Search for the cell housing the specified text and yield its (X, Y) center coordinate. 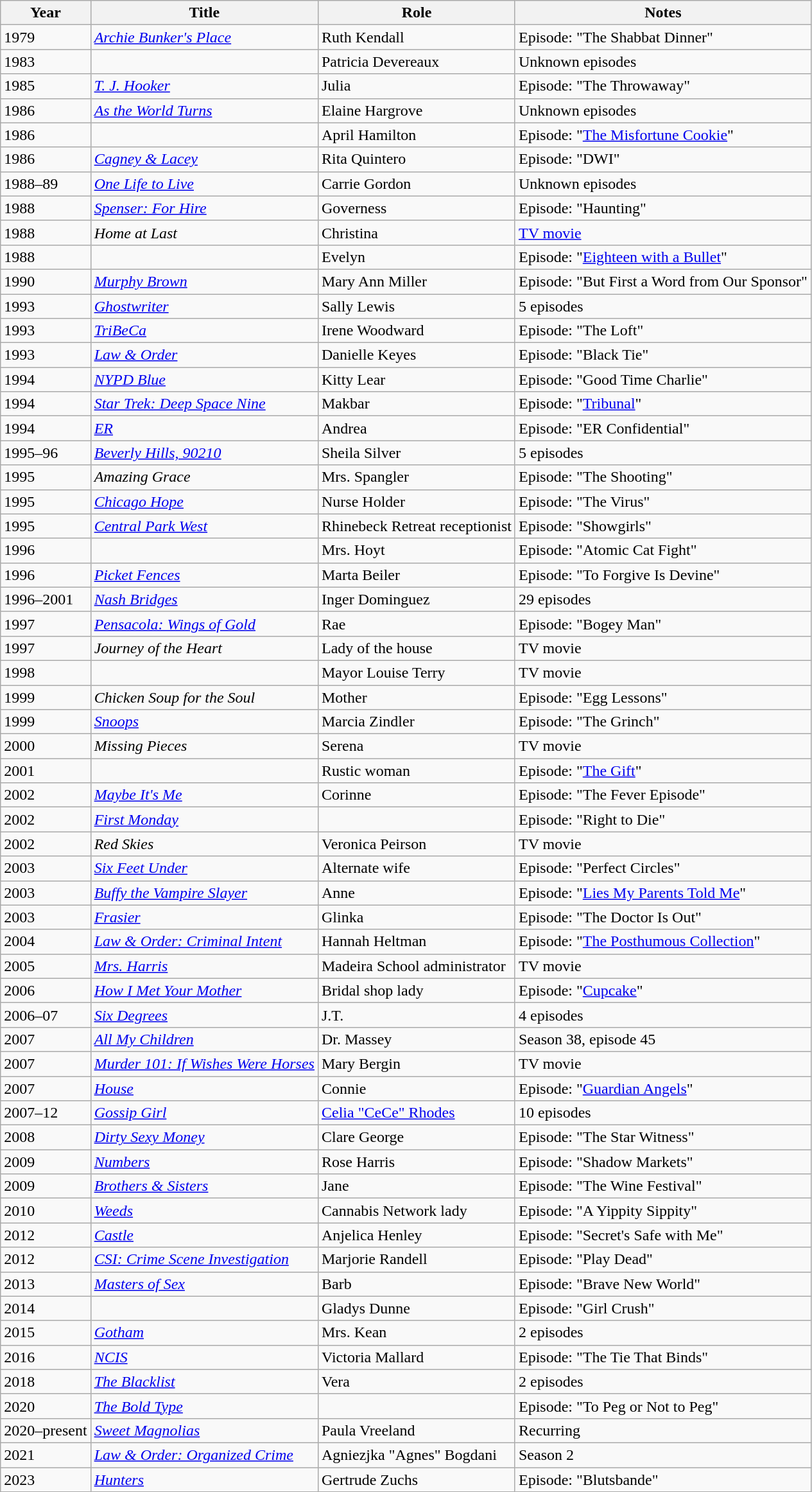
Episode: "Black Tie" (662, 355)
Episode: "But First a Word from Our Sponsor" (662, 281)
NYPD Blue (204, 380)
Maybe It's Me (204, 795)
Episode: "The Posthumous Collection" (662, 942)
Rose Harris (416, 1162)
2006–07 (46, 1015)
2015 (46, 1333)
Episode: "The Loft" (662, 331)
Episode: "ER Confidential" (662, 428)
Episode: "Eighteen with a Bullet" (662, 257)
1995–96 (46, 453)
Amazing Grace (204, 477)
Numbers (204, 1162)
10 episodes (662, 1113)
Episode: "A Yippity Sippity" (662, 1211)
Title (204, 13)
Marta Beiler (416, 575)
The Bold Type (204, 1406)
Corinne (416, 795)
Vera (416, 1382)
Episode: "The Tie That Binds" (662, 1357)
2008 (46, 1137)
TriBeCa (204, 331)
Murphy Brown (204, 281)
Red Skies (204, 844)
Hunters (204, 1479)
Episode: "The Virus" (662, 502)
Episode: "To Forgive Is Devine" (662, 575)
Episode: "The Fever Episode" (662, 795)
Episode: "Bogey Man" (662, 624)
Mayor Louise Terry (416, 672)
Anjelica Henley (416, 1235)
Veronica Peirson (416, 844)
Recurring (662, 1430)
1985 (46, 86)
Clare George (416, 1137)
Episode: "The Wine Festival" (662, 1186)
Chicken Soup for the Soul (204, 697)
Six Feet Under (204, 868)
Home at Last (204, 233)
Missing Pieces (204, 746)
Nurse Holder (416, 502)
One Life to Live (204, 184)
Law & Order: Organized Crime (204, 1455)
Jane (416, 1186)
Beverly Hills, 90210 (204, 453)
2007–12 (46, 1113)
Law & Order: Criminal Intent (204, 942)
2016 (46, 1357)
Episode: "Shadow Markets" (662, 1162)
Rita Quintero (416, 159)
2021 (46, 1455)
4 episodes (662, 1015)
Episode: "The Shooting" (662, 477)
Episode: "Guardian Angels" (662, 1089)
As the World Turns (204, 110)
Hannah Heltman (416, 942)
Episode: "Good Time Charlie" (662, 380)
Elaine Hargrove (416, 110)
Central Park West (204, 526)
Barb (416, 1284)
Archie Bunker's Place (204, 37)
All My Children (204, 1039)
Mrs. Harris (204, 966)
2018 (46, 1382)
1990 (46, 281)
Rae (416, 624)
Episode: "Perfect Circles" (662, 868)
Rustic woman (416, 771)
Dirty Sexy Money (204, 1137)
Ruth Kendall (416, 37)
1998 (46, 672)
2020 (46, 1406)
Episode: "DWI" (662, 159)
Cagney & Lacey (204, 159)
J.T. (416, 1015)
Danielle Keyes (416, 355)
Episode: "Blutsbande" (662, 1479)
2023 (46, 1479)
Christina (416, 233)
1996–2001 (46, 599)
Paula Vreeland (416, 1430)
Buffy the Vampire Slayer (204, 893)
Chicago Hope (204, 502)
Episode: "The Grinch" (662, 722)
Pensacola: Wings of Gold (204, 624)
How I Met Your Mother (204, 990)
The Blacklist (204, 1382)
Sally Lewis (416, 306)
Ghostwriter (204, 306)
29 episodes (662, 599)
Episode: "Cupcake" (662, 990)
Episode: "The Doctor Is Out" (662, 917)
2006 (46, 990)
Journey of the Heart (204, 648)
2020–present (46, 1430)
Dr. Massey (416, 1039)
Episode: "Showgirls" (662, 526)
Episode: "Play Dead" (662, 1259)
Bridal shop lady (416, 990)
Agniezjka "Agnes" Bogdani (416, 1455)
CSI: Crime Scene Investigation (204, 1259)
Picket Fences (204, 575)
Kitty Lear (416, 380)
Mary Bergin (416, 1064)
2001 (46, 771)
ER (204, 428)
2000 (46, 746)
Andrea (416, 428)
Serena (416, 746)
2004 (46, 942)
Nash Bridges (204, 599)
NCIS (204, 1357)
Snoops (204, 722)
1983 (46, 62)
Sheila Silver (416, 453)
Rhinebeck Retreat receptionist (416, 526)
Mary Ann Miller (416, 281)
Spenser: For Hire (204, 208)
Patricia Devereaux (416, 62)
Episode: "To Peg or Not to Peg" (662, 1406)
Season 38, episode 45 (662, 1039)
1979 (46, 37)
Glinka (416, 917)
Irene Woodward (416, 331)
Season 2 (662, 1455)
Mrs. Spangler (416, 477)
Makbar (416, 404)
Madeira School administrator (416, 966)
April Hamilton (416, 135)
2010 (46, 1211)
Murder 101: If Wishes Were Horses (204, 1064)
Episode: "The Gift" (662, 771)
T. J. Hooker (204, 86)
Victoria Mallard (416, 1357)
Mother (416, 697)
Episode: "Brave New World" (662, 1284)
Episode: "The Misfortune Cookie" (662, 135)
Episode: "The Shabbat Dinner" (662, 37)
Episode: "The Star Witness" (662, 1137)
Gertrude Zuchs (416, 1479)
Masters of Sex (204, 1284)
Episode: "Right to Die" (662, 820)
Alternate wife (416, 868)
Episode: "Tribunal" (662, 404)
Lady of the house (416, 648)
Gladys Dunne (416, 1308)
2014 (46, 1308)
Connie (416, 1089)
Marcia Zindler (416, 722)
2005 (46, 966)
Episode: "The Throwaway" (662, 86)
Law & Order (204, 355)
Episode: "Atomic Cat Fight" (662, 550)
Mrs. Hoyt (416, 550)
1988–89 (46, 184)
Notes (662, 13)
Julia (416, 86)
Sweet Magnolias (204, 1430)
Gotham (204, 1333)
Episode: "Girl Crush" (662, 1308)
Gossip Girl (204, 1113)
Episode: "Haunting" (662, 208)
Mrs. Kean (416, 1333)
House (204, 1089)
Anne (416, 893)
Governess (416, 208)
Episode: "Lies My Parents Told Me" (662, 893)
Evelyn (416, 257)
Star Trek: Deep Space Nine (204, 404)
Celia "CeCe" Rhodes (416, 1113)
First Monday (204, 820)
Brothers & Sisters (204, 1186)
Carrie Gordon (416, 184)
Weeds (204, 1211)
Six Degrees (204, 1015)
Marjorie Randell (416, 1259)
Episode: "Secret's Safe with Me" (662, 1235)
Frasier (204, 917)
2013 (46, 1284)
Castle (204, 1235)
Inger Dominguez (416, 599)
Cannabis Network lady (416, 1211)
Role (416, 13)
Year (46, 13)
Episode: "Egg Lessons" (662, 697)
